Provide the (x, y) coordinate of the cell's center where the given text is located.  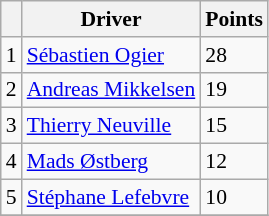
Sébastien Ogier (112, 55)
Driver (112, 19)
19 (234, 90)
10 (234, 197)
28 (234, 55)
Mads Østberg (112, 162)
4 (12, 162)
Thierry Neuville (112, 126)
15 (234, 126)
2 (12, 90)
5 (12, 197)
3 (12, 126)
Points (234, 19)
1 (12, 55)
12 (234, 162)
Andreas Mikkelsen (112, 90)
Stéphane Lefebvre (112, 197)
